Provide the [x, y] coordinate of the cell's center where the given text is located.  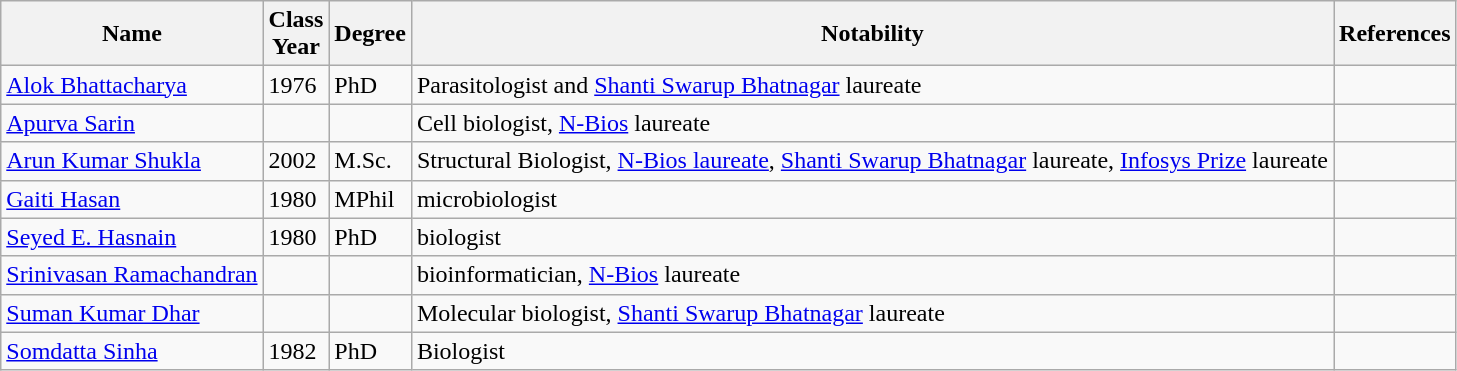
Degree [370, 34]
Alok Bhattacharya [132, 85]
Gaiti Hasan [132, 199]
Name [132, 34]
Molecular biologist, Shanti Swarup Bhatnagar laureate [872, 313]
Notability [872, 34]
Structural Biologist, N-Bios laureate, Shanti Swarup Bhatnagar laureate, Infosys Prize laureate [872, 161]
1982 [296, 351]
M.Sc. [370, 161]
Apurva Sarin [132, 123]
Arun Kumar Shukla [132, 161]
Cell biologist, N-Bios laureate [872, 123]
1976 [296, 85]
bioinformatician, N-Bios laureate [872, 275]
Srinivasan Ramachandran [132, 275]
2002 [296, 161]
Seyed E. Hasnain [132, 237]
Biologist [872, 351]
Parasitologist and Shanti Swarup Bhatnagar laureate [872, 85]
Somdatta Sinha [132, 351]
References [1396, 34]
Suman Kumar Dhar [132, 313]
MPhil [370, 199]
microbiologist [872, 199]
biologist [872, 237]
ClassYear [296, 34]
